Identify which cell holds the provided text, then report its [x, y] central coordinate. 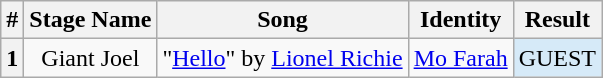
Result [557, 20]
GUEST [557, 58]
Song [282, 20]
"Hello" by Lionel Richie [282, 58]
Giant Joel [90, 58]
Mo Farah [460, 58]
Identity [460, 20]
1 [12, 58]
# [12, 20]
Stage Name [90, 20]
